Find where the given text appears and provide that cell's center as [X, Y] coordinate. 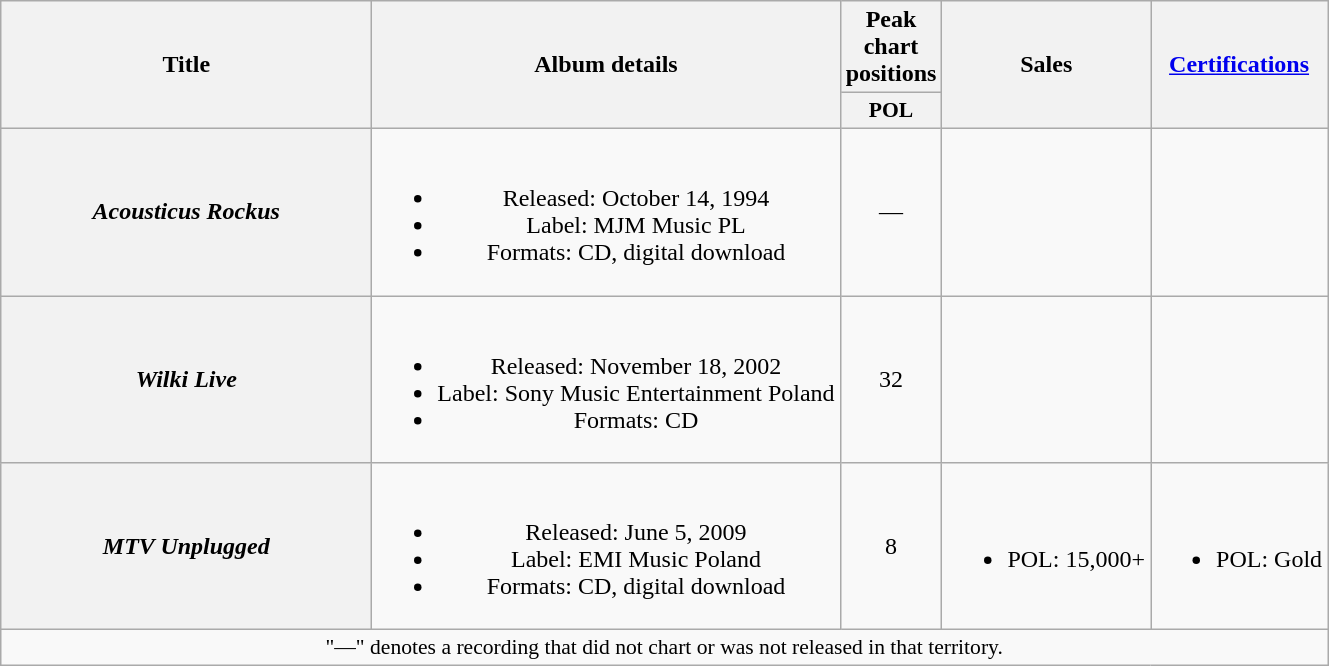
Certifications [1240, 65]
"—" denotes a recording that did not chart or was not released in that territory. [664, 648]
MTV Unplugged [186, 546]
32 [891, 380]
Title [186, 65]
Released: June 5, 2009Label: EMI Music PolandFormats: CD, digital download [606, 546]
Released: October 14, 1994Label: MJM Music PLFormats: CD, digital download [606, 212]
POL [891, 111]
Released: November 18, 2002Label: Sony Music Entertainment PolandFormats: CD [606, 380]
Wilki Live [186, 380]
Album details [606, 65]
Peak chart positions [891, 47]
Sales [1046, 65]
POL: 15,000+ [1046, 546]
— [891, 212]
Acousticus Rockus [186, 212]
POL: Gold [1240, 546]
8 [891, 546]
